Output the (X, Y) coordinate of the center of the cell containing the given text.  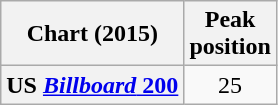
Chart (2015) (92, 34)
25 (230, 85)
US Billboard 200 (92, 85)
Peakposition (230, 34)
